Output the [X, Y] coordinate of the center of the cell containing the given text.  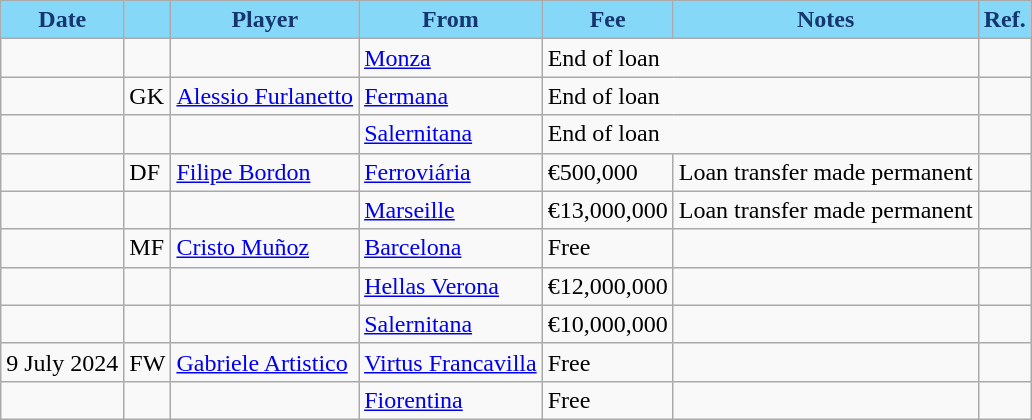
Ref. [1004, 20]
Filipe Bordon [265, 172]
Alessio Furlanetto [265, 96]
€500,000 [608, 172]
From [451, 20]
Barcelona [451, 248]
Cristo Muñoz [265, 248]
FW [148, 362]
Fiorentina [451, 400]
Gabriele Artistico [265, 362]
€10,000,000 [608, 324]
€12,000,000 [608, 286]
Monza [451, 58]
Player [265, 20]
Ferroviária [451, 172]
€13,000,000 [608, 210]
Marseille [451, 210]
Fee [608, 20]
Hellas Verona [451, 286]
Virtus Francavilla [451, 362]
Fermana [451, 96]
GK [148, 96]
9 July 2024 [62, 362]
Date [62, 20]
DF [148, 172]
MF [148, 248]
Notes [826, 20]
